Identify which cell holds the provided text, then report its [X, Y] central coordinate. 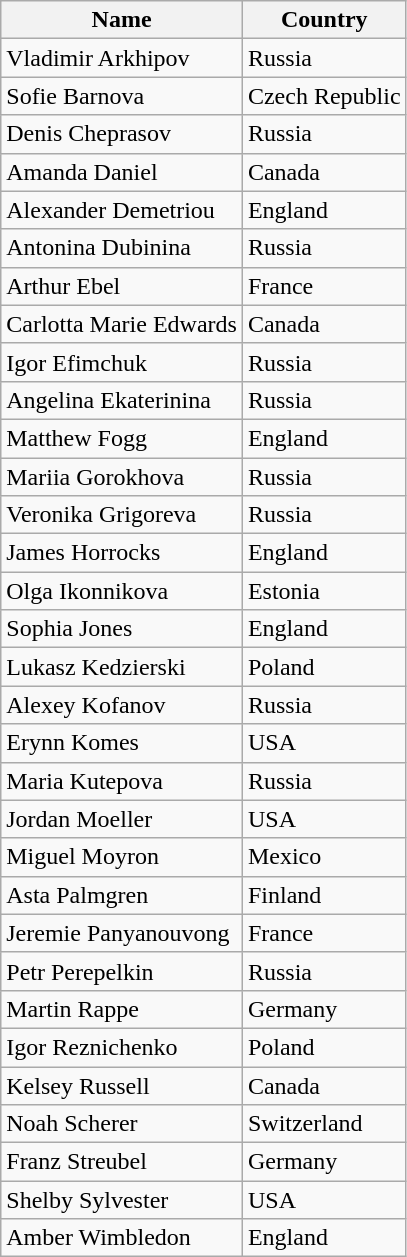
Vladimir Arkhipov [122, 58]
Matthew Fogg [122, 438]
Mexico [324, 857]
Veronika Grigoreva [122, 515]
Denis Cheprasov [122, 134]
Antonina Dubinina [122, 248]
Amanda Daniel [122, 172]
Name [122, 20]
Estonia [324, 591]
Alexey Kofanov [122, 705]
Amber Wimbledon [122, 1238]
Sofie Barnova [122, 96]
Jeremie Panyanouvong [122, 933]
James Horrocks [122, 553]
Igor Efimchuk [122, 362]
Carlotta Marie Edwards [122, 324]
Miguel Moyron [122, 857]
Angelina Ekaterinina [122, 400]
Noah Scherer [122, 1124]
Maria Kutepova [122, 781]
Sophia Jones [122, 629]
Arthur Ebel [122, 286]
Olga Ikonnikova [122, 591]
Erynn Komes [122, 743]
Martin Rappe [122, 1009]
Petr Perepelkin [122, 971]
Franz Streubel [122, 1162]
Country [324, 20]
Switzerland [324, 1124]
Kelsey Russell [122, 1085]
Mariia Gorokhova [122, 477]
Czech Republic [324, 96]
Asta Palmgren [122, 895]
Jordan Moeller [122, 819]
Finland [324, 895]
Igor Reznichenko [122, 1047]
Shelby Sylvester [122, 1200]
Alexander Demetriou [122, 210]
Lukasz Kedzierski [122, 667]
